Return [x, y] of the center of cell containing provided text 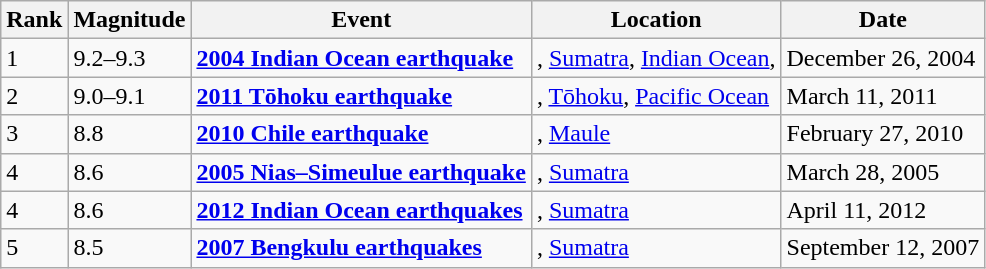
2010 Chile earthquake [361, 134]
Rank [34, 20]
Magnitude [130, 20]
2012 Indian Ocean earthquakes [361, 210]
9.2–9.3 [130, 58]
, Sumatra, Indian Ocean, [656, 58]
February 27, 2010 [883, 134]
9.0–9.1 [130, 96]
December 26, 2004 [883, 58]
2004 Indian Ocean earthquake [361, 58]
March 11, 2011 [883, 96]
1 [34, 58]
3 [34, 134]
8.5 [130, 248]
2011 Tōhoku earthquake [361, 96]
2007 Bengkulu earthquakes [361, 248]
, Tōhoku, Pacific Ocean [656, 96]
, Maule [656, 134]
2 [34, 96]
March 28, 2005 [883, 172]
5 [34, 248]
Event [361, 20]
8.8 [130, 134]
Location [656, 20]
Date [883, 20]
2005 Nias–Simeulue earthquake [361, 172]
September 12, 2007 [883, 248]
April 11, 2012 [883, 210]
